Capture the cell that displays the provided text and extract its (X, Y) central coordinate. 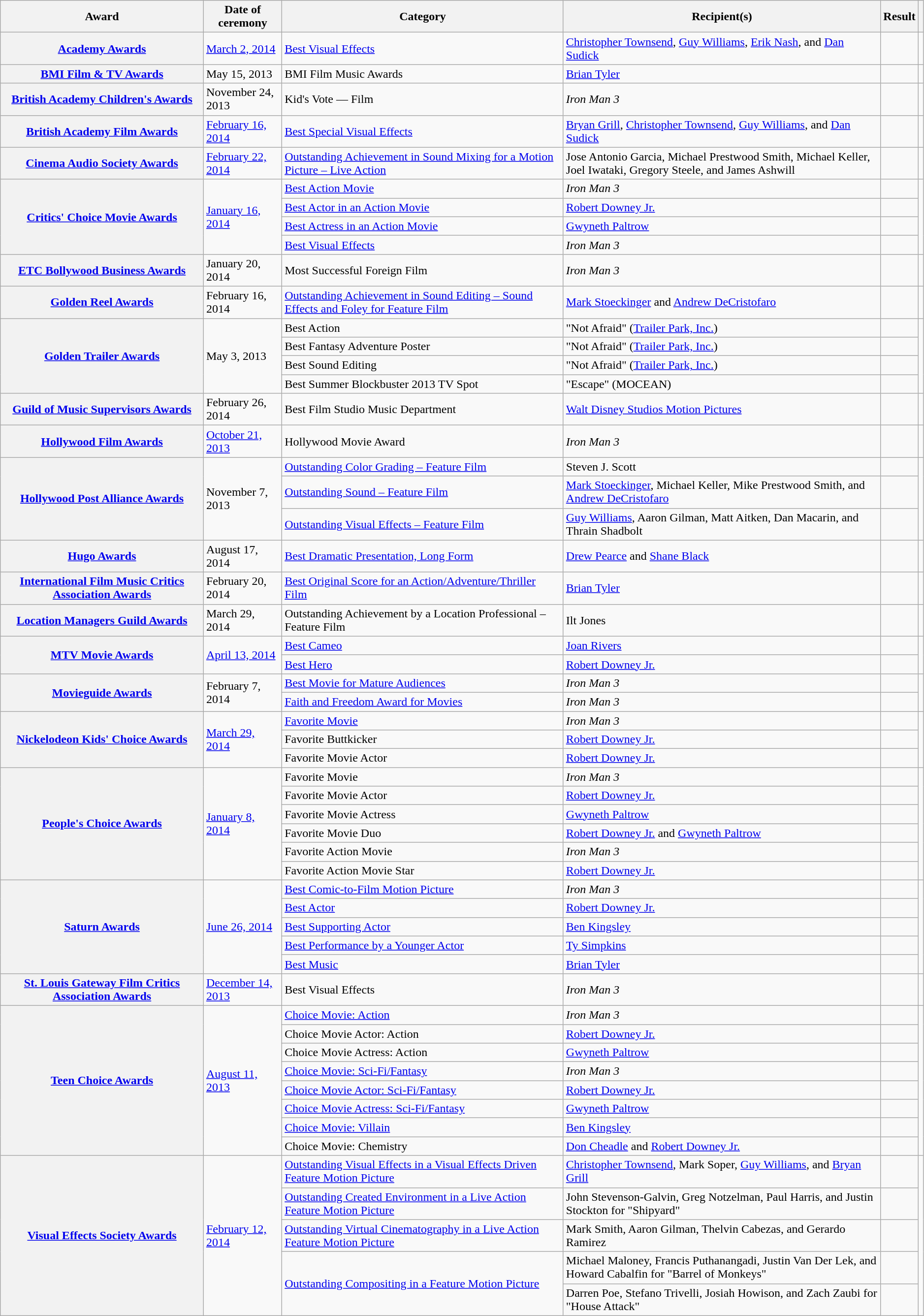
Best Hero (423, 664)
Golden Trailer Awards (102, 355)
January 8, 2014 (242, 824)
Best Actor (423, 908)
Drew Pearce and Shane Black (722, 556)
Best Fantasy Adventure Poster (423, 347)
Steven J. Scott (722, 467)
Choice Movie Actor: Sci-Fi/Fantasy (423, 1090)
Recipient(s) (722, 17)
Hollywood Film Awards (102, 441)
People's Choice Awards (102, 824)
Ty Simpkins (722, 945)
August 11, 2013 (242, 1080)
Category (423, 17)
Choice Movie Actor: Action (423, 1033)
Saturn Awards (102, 927)
Best Cameo (423, 645)
October 21, 2013 (242, 441)
Favorite Action Movie (423, 852)
Location Managers Guild Awards (102, 620)
February 22, 2014 (242, 163)
Best Movie for Mature Audiences (423, 683)
BMI Film & TV Awards (102, 74)
Best Music (423, 964)
Visual Effects Society Awards (102, 1236)
Best Sound Editing (423, 365)
Favorite Movie Actress (423, 814)
Outstanding Sound – Feature Film (423, 492)
Best Film Studio Music Department (423, 410)
Best Dramatic Presentation, Long Form (423, 556)
Christopher Townsend, Mark Soper, Guy Williams, and Bryan Grill (722, 1172)
Mark Stoeckinger and Andrew DeCristofaro (722, 302)
Outstanding Color Grading – Feature Film (423, 467)
Mark Stoeckinger, Michael Keller, Mike Prestwood Smith, and Andrew DeCristofaro (722, 492)
Favorite Action Movie Star (423, 870)
Academy Awards (102, 48)
April 13, 2014 (242, 655)
Favorite Buttkicker (423, 739)
Faith and Freedom Award for Movies (423, 702)
Date of ceremony (242, 17)
Robert Downey Jr. and Gwyneth Paltrow (722, 833)
BMI Film Music Awards (423, 74)
February 7, 2014 (242, 692)
Michael Maloney, Francis Puthanangadi, Justin Van Der Lek, and Howard Cabalfin for "Barrel of Monkeys" (722, 1267)
St. Louis Gateway Film Critics Association Awards (102, 990)
Best Actress in an Action Movie (423, 226)
Hollywood Movie Award (423, 441)
Choice Movie: Villain (423, 1127)
ETC Bollywood Business Awards (102, 270)
May 15, 2013 (242, 74)
Ilt Jones (722, 620)
"Escape" (MOCEAN) (722, 384)
Bryan Grill, Christopher Townsend, Guy Williams, and Dan Sudick (722, 131)
Choice Movie: Action (423, 1015)
Mark Smith, Aaron Gilman, Thelvin Cabezas, and Gerardo Ramirez (722, 1236)
Best Performance by a Younger Actor (423, 945)
Award (102, 17)
Best Action Movie (423, 189)
International Film Music Critics Association Awards (102, 588)
Don Cheadle and Robert Downey Jr. (722, 1146)
February 26, 2014 (242, 410)
August 17, 2014 (242, 556)
Result (899, 17)
Guild of Music Supervisors Awards (102, 410)
Movieguide Awards (102, 692)
Christopher Townsend, Guy Williams, Erik Nash, and Dan Sudick (722, 48)
Critics' Choice Movie Awards (102, 217)
Choice Movie: Sci-Fi/Fantasy (423, 1071)
January 16, 2014 (242, 217)
Choice Movie Actress: Action (423, 1053)
British Academy Children's Awards (102, 99)
November 24, 2013 (242, 99)
Choice Movie: Chemistry (423, 1146)
Cinema Audio Society Awards (102, 163)
British Academy Film Awards (102, 131)
March 2, 2014 (242, 48)
Favorite Movie Duo (423, 833)
Best Original Score for an Action/Adventure/Thriller Film (423, 588)
Kid's Vote — Film (423, 99)
Outstanding Virtual Cinematography in a Live Action Feature Motion Picture (423, 1236)
Choice Movie Actress: Sci-Fi/Fantasy (423, 1109)
Hollywood Post Alliance Awards (102, 499)
Darren Poe, Stefano Trivelli, Josiah Howison, and Zach Zaubi for "House Attack" (722, 1300)
May 3, 2013 (242, 355)
Guy Williams, Aaron Gilman, Matt Aitken, Dan Macarin, and Thrain Shadbolt (722, 524)
Outstanding Compositing in a Feature Motion Picture (423, 1284)
Most Successful Foreign Film (423, 270)
Outstanding Achievement in Sound Mixing for a Motion Picture – Live Action (423, 163)
June 26, 2014 (242, 927)
Best Action (423, 327)
December 14, 2013 (242, 990)
Jose Antonio Garcia, Michael Prestwood Smith, Michael Keller, Joel Iwataki, Gregory Steele, and James Ashwill (722, 163)
November 7, 2013 (242, 499)
Best Actor in an Action Movie (423, 207)
Outstanding Achievement in Sound Editing – Sound Effects and Foley for Feature Film (423, 302)
Best Special Visual Effects (423, 131)
Golden Reel Awards (102, 302)
Hugo Awards (102, 556)
MTV Movie Awards (102, 655)
Best Summer Blockbuster 2013 TV Spot (423, 384)
John Stevenson-Galvin, Greg Notzelman, Paul Harris, and Justin Stockton for "Shipyard" (722, 1203)
Outstanding Created Environment in a Live Action Feature Motion Picture (423, 1203)
Best Comic-to-Film Motion Picture (423, 889)
Outstanding Achievement by a Location Professional – Feature Film (423, 620)
February 20, 2014 (242, 588)
January 20, 2014 (242, 270)
Best Supporting Actor (423, 927)
Outstanding Visual Effects – Feature Film (423, 524)
February 12, 2014 (242, 1236)
Outstanding Visual Effects in a Visual Effects Driven Feature Motion Picture (423, 1172)
Nickelodeon Kids' Choice Awards (102, 739)
Walt Disney Studios Motion Pictures (722, 410)
Joan Rivers (722, 645)
Teen Choice Awards (102, 1080)
